Return [X, Y] of the center of cell containing provided text 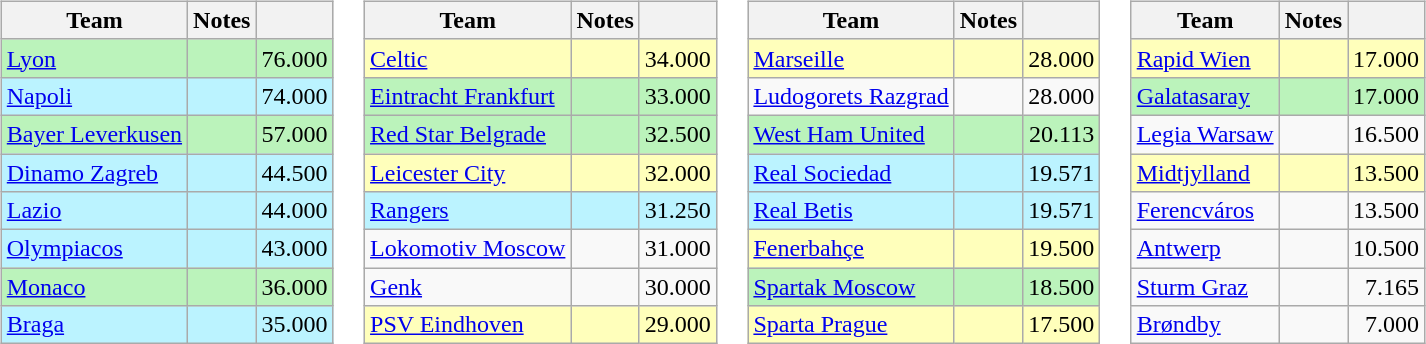
31.250 [678, 211]
West Ham United [851, 134]
Lyon [94, 58]
44.000 [294, 211]
Spartak Moscow [851, 287]
Lazio [94, 211]
Red Star Belgrade [468, 134]
Real Sociedad [851, 173]
Fenerbahçe [851, 249]
19.500 [1062, 249]
32.500 [678, 134]
Ferencváros [1205, 211]
Genk [468, 287]
16.500 [1386, 134]
29.000 [678, 325]
32.000 [678, 173]
44.500 [294, 173]
Sparta Prague [851, 325]
PSV Eindhoven [468, 325]
35.000 [294, 325]
Lokomotiv Moscow [468, 249]
18.500 [1062, 287]
Marseille [851, 58]
Dinamo Zagreb [94, 173]
Bayer Leverkusen [94, 134]
43.000 [294, 249]
7.165 [1386, 287]
57.000 [294, 134]
33.000 [678, 96]
Ludogorets Razgrad [851, 96]
Monaco [94, 287]
30.000 [678, 287]
Napoli [94, 96]
Real Betis [851, 211]
31.000 [678, 249]
Galatasaray [1205, 96]
74.000 [294, 96]
Olympiacos [94, 249]
Leicester City [468, 173]
Legia Warsaw [1205, 134]
Rangers [468, 211]
Brøndby [1205, 325]
10.500 [1386, 249]
Celtic [468, 58]
20.113 [1062, 134]
34.000 [678, 58]
Antwerp [1205, 249]
Rapid Wien [1205, 58]
Midtjylland [1205, 173]
76.000 [294, 58]
7.000 [1386, 325]
Sturm Graz [1205, 287]
36.000 [294, 287]
Eintracht Frankfurt [468, 96]
17.500 [1062, 325]
Braga [94, 325]
